Extract the (x, y) coordinate from the center of the cell holding the provided text.  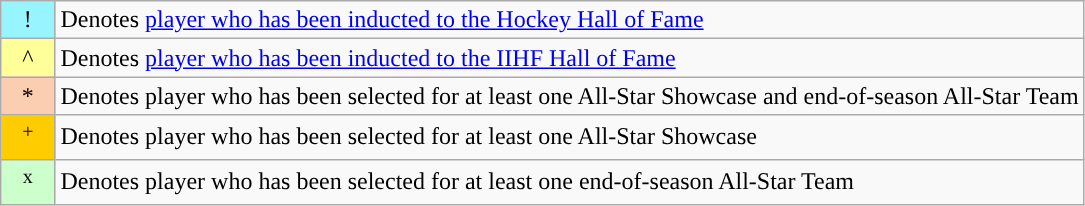
+ (28, 138)
^ (28, 58)
Denotes player who has been selected for at least one All-Star Showcase and end-of-season All-Star Team (570, 96)
Denotes player who has been inducted to the Hockey Hall of Fame (570, 20)
Denotes player who has been selected for at least one All-Star Showcase (570, 138)
Denotes player who has been selected for at least one end-of-season All-Star Team (570, 182)
! (28, 20)
Denotes player who has been inducted to the IIHF Hall of Fame (570, 58)
* (28, 96)
x (28, 182)
